Return (x, y) of the center of cell containing provided text 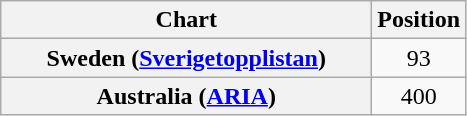
Sweden (Sverigetopplistan) (186, 58)
Australia (ARIA) (186, 96)
93 (419, 58)
400 (419, 96)
Chart (186, 20)
Position (419, 20)
